Locate the cell with the specified text and output its [x, y] center coordinate. 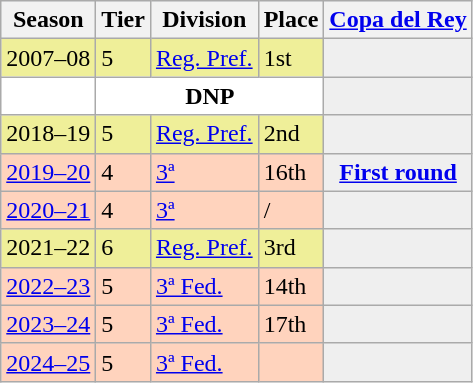
2018–19 [48, 134]
First round [398, 172]
14th [291, 286]
1st [291, 58]
2022–23 [48, 286]
6 [124, 248]
Place [291, 20]
3rd [291, 248]
2021–22 [48, 248]
Division [204, 20]
2nd [291, 134]
2024–25 [48, 362]
Season [48, 20]
/ [291, 210]
Copa del Rey [398, 20]
16th [291, 172]
17th [291, 324]
2007–08 [48, 58]
Tier [124, 20]
2023–24 [48, 324]
2019–20 [48, 172]
DNP [210, 96]
2020–21 [48, 210]
